Return the (X, Y) coordinate for the center point of the cell that contains the specified text.  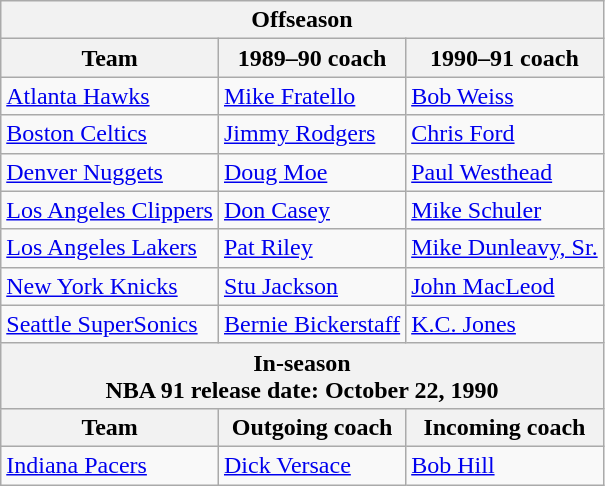
Mike Dunleavy, Sr. (504, 248)
Don Casey (312, 210)
Outgoing coach (312, 427)
Boston Celtics (110, 134)
Mike Fratello (312, 96)
Atlanta Hawks (110, 96)
Seattle SuperSonics (110, 324)
Mike Schuler (504, 210)
Jimmy Rodgers (312, 134)
Bernie Bickerstaff (312, 324)
Doug Moe (312, 172)
Incoming coach (504, 427)
New York Knicks (110, 286)
John MacLeod (504, 286)
1989–90 coach (312, 58)
In-seasonNBA 91 release date: October 22, 1990 (302, 376)
Paul Westhead (504, 172)
Chris Ford (504, 134)
Pat Riley (312, 248)
1990–91 coach (504, 58)
Denver Nuggets (110, 172)
Bob Weiss (504, 96)
Dick Versace (312, 465)
K.C. Jones (504, 324)
Los Angeles Clippers (110, 210)
Los Angeles Lakers (110, 248)
Stu Jackson (312, 286)
Bob Hill (504, 465)
Indiana Pacers (110, 465)
Offseason (302, 20)
